Detect which cell encompasses the target text, then output its (x, y) center coordinate. 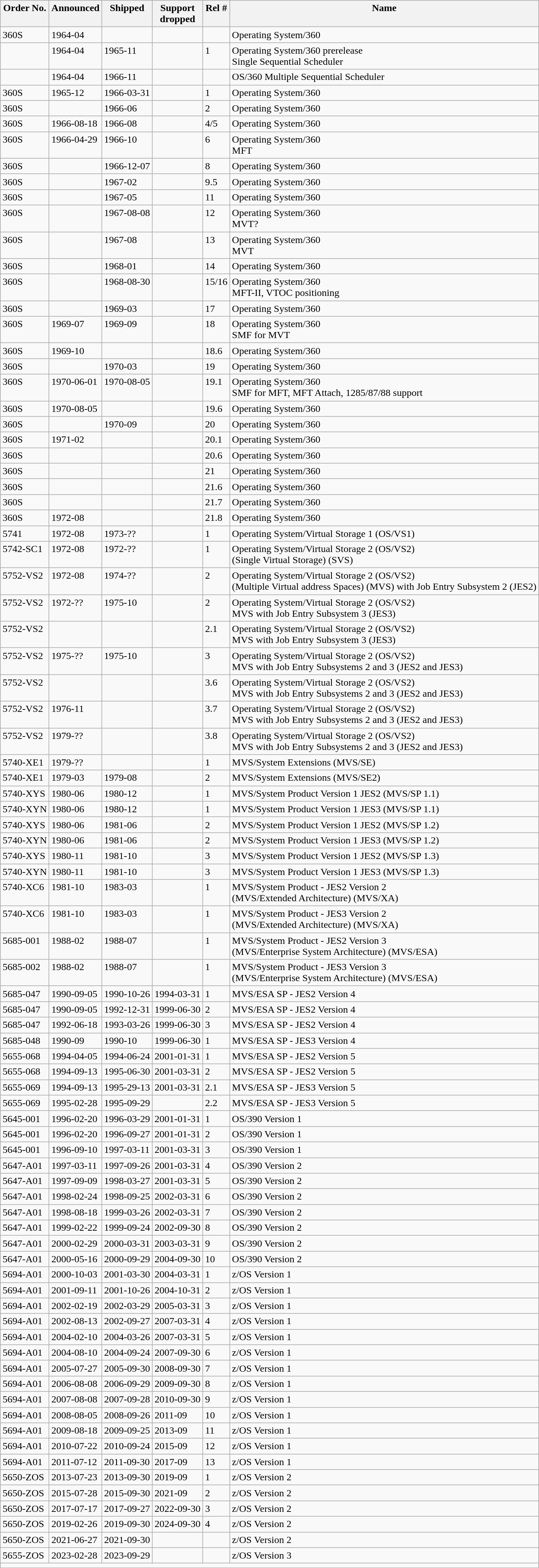
2009-09-25 (127, 1431)
2021-09 (177, 1493)
1965-11 (127, 56)
21.8 (216, 518)
Operating System/360SMF for MVT (384, 330)
2001-03-30 (127, 1275)
1969-10 (75, 351)
3.6 (216, 688)
Name (384, 14)
1968-08-30 (127, 288)
1990-10 (127, 1041)
1998-02-24 (75, 1197)
1992-12-31 (127, 1009)
MVS/System Product Version 1 JES3 (MVS/SP 1.3) (384, 872)
1976-11 (75, 715)
1966-08-18 (75, 124)
3.7 (216, 715)
MVS/System Product Version 1 JES2 (MVS/SP 1.3) (384, 856)
1995-06-30 (127, 1072)
1997-09-09 (75, 1181)
MVS/System Product Version 1 JES3 (MVS/SP 1.2) (384, 840)
MVS/System Product - JES2 Version 3(MVS/Enterprise System Architecture) (MVS/ESA) (384, 946)
MVS/System Product Version 1 JES2 (MVS/SP 1.2) (384, 825)
Supportdropped (177, 14)
MVS/System Extensions (MVS/SE2) (384, 778)
1970-03 (127, 366)
1993-03-26 (127, 1025)
2004-03-26 (127, 1337)
2004-09-30 (177, 1259)
Operating System/360MVT (384, 245)
17 (216, 309)
2002-02-19 (75, 1306)
Rel # (216, 14)
2000-10-03 (75, 1275)
2000-02-29 (75, 1243)
2015-09 (177, 1446)
MVS/System Product - JES3 Version 3(MVS/Enterprise System Architecture) (MVS/ESA) (384, 973)
MVS/System Extensions (MVS/SE) (384, 762)
1970-09 (127, 424)
2001-09-11 (75, 1290)
z/OS Version 3 (384, 1555)
20 (216, 424)
2005-03-31 (177, 1306)
2017-07-17 (75, 1509)
2002-03-29 (127, 1306)
1968-01 (127, 266)
2009-09-30 (177, 1384)
21.6 (216, 486)
2013-07-23 (75, 1477)
2000-03-31 (127, 1243)
Operating System/360 prereleaseSingle Sequential Scheduler (384, 56)
2001-10-26 (127, 1290)
2019-09-30 (127, 1524)
Shipped (127, 14)
1975-?? (75, 661)
2015-07-28 (75, 1493)
2003-03-31 (177, 1243)
2023-09-29 (127, 1555)
1970-06-01 (75, 388)
15/16 (216, 288)
1994-06-24 (127, 1056)
2007-09-28 (127, 1399)
1996-09-27 (127, 1134)
2023-02-28 (75, 1555)
2005-07-27 (75, 1368)
2000-09-29 (127, 1259)
2017-09 (177, 1462)
2004-10-31 (177, 1290)
1994-04-05 (75, 1056)
1965-12 (75, 93)
19.1 (216, 388)
1969-03 (127, 309)
18.6 (216, 351)
14 (216, 266)
5655-ZOS (25, 1555)
2021-06-27 (75, 1540)
1995-09-29 (127, 1103)
2011-09 (177, 1415)
1996-03-29 (127, 1118)
2.2 (216, 1103)
19.6 (216, 409)
2021-09-30 (127, 1540)
1967-08 (127, 245)
5685-001 (25, 946)
1967-05 (127, 197)
1979-08 (127, 778)
Operating System/Virtual Storage 2 (OS/VS2)(Single Virtual Storage) (SVS) (384, 555)
2004-09-24 (127, 1352)
2010-07-22 (75, 1446)
2017-09-27 (127, 1509)
2002-09-30 (177, 1228)
1973-?? (127, 533)
21.7 (216, 502)
1999-09-24 (127, 1228)
1995-29-13 (127, 1087)
Operating System/360MVT? (384, 218)
1998-08-18 (75, 1212)
1966-06 (127, 108)
9.5 (216, 182)
2004-08-10 (75, 1352)
2019-02-26 (75, 1524)
1999-02-22 (75, 1228)
1997-09-26 (127, 1165)
1966-10 (127, 145)
2008-09-30 (177, 1368)
2004-03-31 (177, 1275)
2011-07-12 (75, 1462)
MVS/System Product - JES2 Version 2(MVS/Extended Architecture) (MVS/XA) (384, 893)
1990-09 (75, 1041)
2006-08-08 (75, 1384)
5742-SC1 (25, 555)
1994-03-31 (177, 994)
2013-09-30 (127, 1477)
1971-02 (75, 440)
OS/360 Multiple Sequential Scheduler (384, 77)
2024-09-30 (177, 1524)
2022-09-30 (177, 1509)
1966-11 (127, 77)
Operating System/Virtual Storage 2 (OS/VS2)(Multiple Virtual address Spaces) (MVS) with Job Entry Subsystem 2 (JES2) (384, 581)
18 (216, 330)
2007-08-08 (75, 1399)
2005-09-30 (127, 1368)
1998-03-27 (127, 1181)
20.6 (216, 455)
1995-02-28 (75, 1103)
1966-04-29 (75, 145)
MVS/System Product - JES3 Version 2(MVS/Extended Architecture) (MVS/XA) (384, 920)
1992-06-18 (75, 1025)
5685-048 (25, 1041)
Operating System/360MFT (384, 145)
1966-03-31 (127, 93)
4/5 (216, 124)
2009-08-18 (75, 1431)
21 (216, 471)
MVS/System Product Version 1 JES2 (MVS/SP 1.1) (384, 793)
2004-02-10 (75, 1337)
Operating System/360SMF for MFT, MFT Attach, 1285/87/88 support (384, 388)
2019-09 (177, 1477)
1966-08 (127, 124)
2002-08-13 (75, 1321)
20.1 (216, 440)
1967-02 (127, 182)
Operating System/360MFT-II, VTOC positioning (384, 288)
1974-?? (127, 581)
2013-09 (177, 1431)
Order No. (25, 14)
1990-10-26 (127, 994)
2002-09-27 (127, 1321)
1966-12-07 (127, 166)
2007-09-30 (177, 1352)
2011-09-30 (127, 1462)
1969-09 (127, 330)
19 (216, 366)
1969-07 (75, 330)
2010-09-30 (177, 1399)
2008-08-05 (75, 1415)
Operating System/Virtual Storage 1 (OS/VS1) (384, 533)
MVS/ESA SP - JES3 Version 4 (384, 1041)
5685-002 (25, 973)
2000-05-16 (75, 1259)
1967-08-08 (127, 218)
1999-03-26 (127, 1212)
1979-03 (75, 778)
3.8 (216, 741)
2008-09-26 (127, 1415)
2015-09-30 (127, 1493)
1998-09-25 (127, 1197)
5741 (25, 533)
2006-09-29 (127, 1384)
Announced (75, 14)
MVS/System Product Version 1 JES3 (MVS/SP 1.1) (384, 809)
1996-09-10 (75, 1150)
2010-09-24 (127, 1446)
